Detect which cell encompasses the target text, then output its (X, Y) center coordinate. 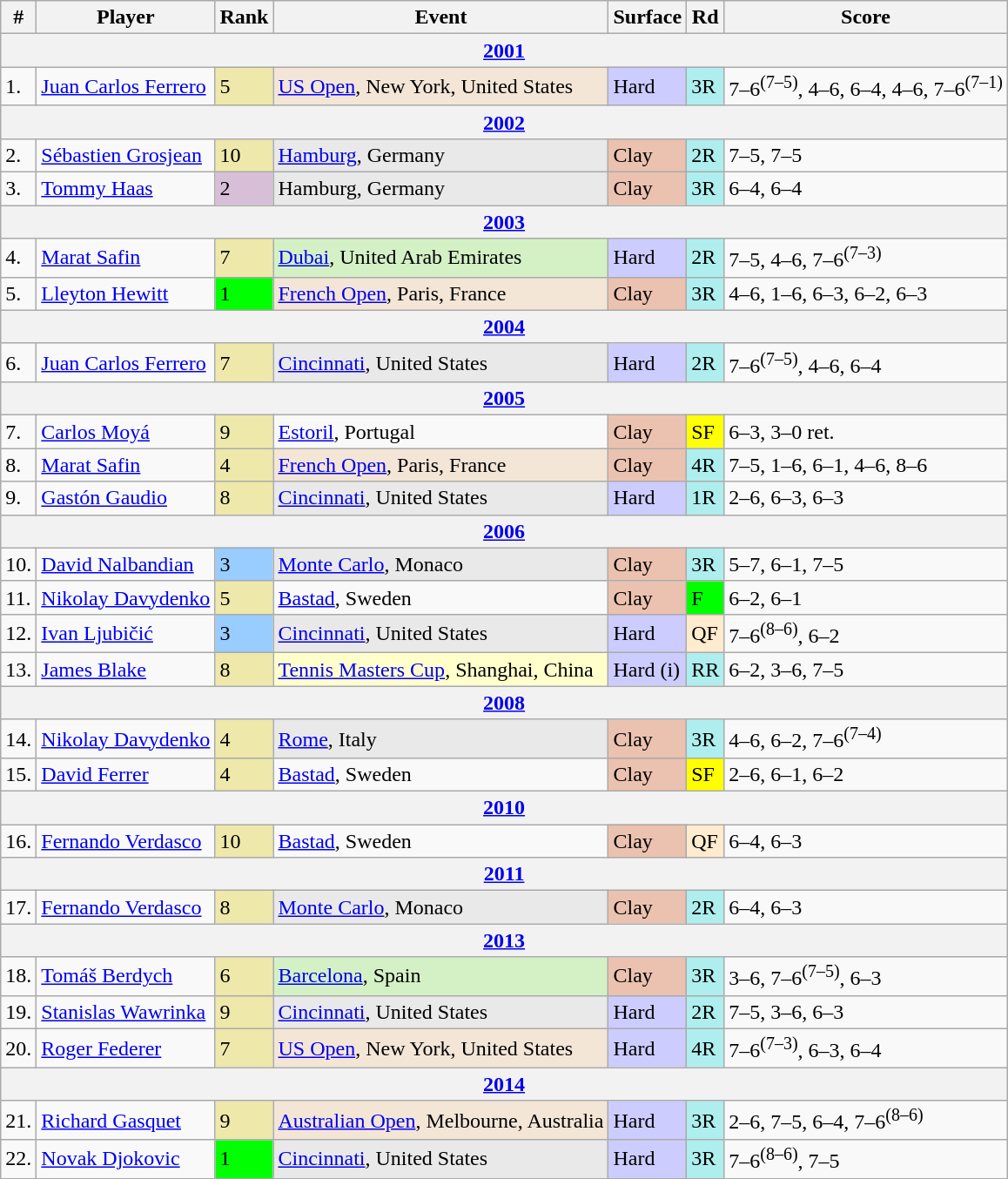
Estoril, Portugal (440, 432)
Dubai, United Arab Emirates (440, 258)
2004 (505, 327)
Lleyton Hewitt (125, 293)
Richard Gasquet (125, 1120)
2013 (505, 940)
10. (19, 564)
2006 (505, 531)
2–6, 6–1, 6–2 (866, 775)
Rd (705, 17)
Event (440, 17)
7–6(8–6), 7–5 (866, 1160)
Sébastien Grosjean (125, 155)
Ivan Ljubičić (125, 634)
Barcelona, Spain (440, 977)
11. (19, 597)
Score (866, 17)
20. (19, 1048)
7. (19, 432)
6–4, 6–4 (866, 189)
2003 (505, 222)
4–6, 6–2, 7–6(7–4) (866, 738)
15. (19, 775)
13. (19, 670)
9. (19, 498)
2–6, 7–5, 6–4, 7–6(8–6) (866, 1120)
1R (705, 498)
Australian Open, Melbourne, Australia (440, 1120)
4. (19, 258)
7–6(7–5), 4–6, 6–4 (866, 362)
12. (19, 634)
14. (19, 738)
Carlos Moyá (125, 432)
Rank (244, 17)
2008 (505, 703)
Stanislas Wawrinka (125, 1013)
5–7, 6–1, 7–5 (866, 564)
3–6, 7–6(7–5), 6–3 (866, 977)
6–2, 3–6, 7–5 (866, 670)
2005 (505, 399)
2002 (505, 122)
Roger Federer (125, 1048)
21. (19, 1120)
Tommy Haas (125, 189)
1. (19, 87)
2–6, 6–3, 6–3 (866, 498)
Novak Djokovic (125, 1160)
# (19, 17)
2011 (505, 874)
James Blake (125, 670)
7–6(7–3), 6–3, 6–4 (866, 1048)
4–6, 1–6, 6–3, 6–2, 6–3 (866, 293)
RR (705, 670)
2 (244, 189)
Surface (648, 17)
David Nalbandian (125, 564)
5. (19, 293)
22. (19, 1160)
Hard (i) (648, 670)
2014 (505, 1084)
7–5, 1–6, 6–1, 4–6, 8–6 (866, 465)
6 (244, 977)
6–2, 6–1 (866, 597)
Player (125, 17)
7–6(8–6), 6–2 (866, 634)
6. (19, 362)
Tomáš Berdych (125, 977)
7–5, 7–5 (866, 155)
2010 (505, 808)
7–5, 4–6, 7–6(7–3) (866, 258)
2001 (505, 51)
3. (19, 189)
2. (19, 155)
Rome, Italy (440, 738)
F (705, 597)
16. (19, 841)
17. (19, 907)
7–6(7–5), 4–6, 6–4, 4–6, 7–6(7–1) (866, 87)
18. (19, 977)
7–5, 3–6, 6–3 (866, 1013)
6–3, 3–0 ret. (866, 432)
Gastón Gaudio (125, 498)
David Ferrer (125, 775)
Tennis Masters Cup, Shanghai, China (440, 670)
19. (19, 1013)
8. (19, 465)
